Return the (x, y) coordinate for the center point of the cell that contains the specified text.  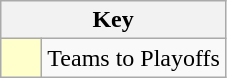
Key (114, 20)
Teams to Playoffs (134, 58)
